From the cell containing the given text, extract its center point as [x, y] coordinate. 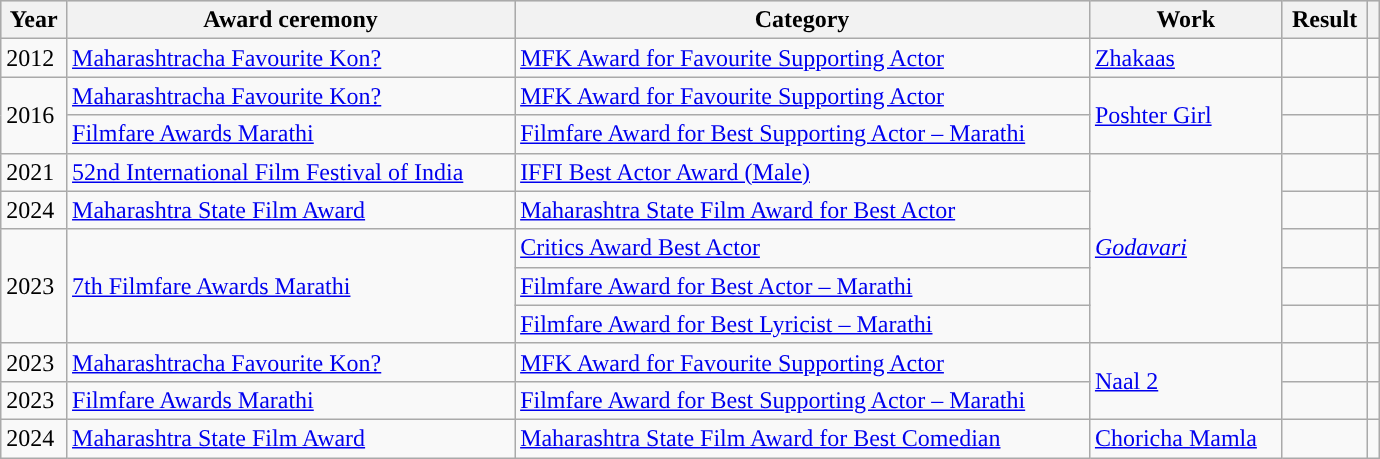
Filmfare Award for Best Actor – Marathi [802, 286]
Naal 2 [1186, 381]
Critics Award Best Actor [802, 248]
Maharashtra State Film Award for Best Actor [802, 210]
2016 [34, 115]
Filmfare Award for Best Lyricist – Marathi [802, 324]
Godavari [1186, 248]
Year [34, 20]
Choricha Mamla [1186, 438]
Poshter Girl [1186, 115]
7th Filmfare Awards Marathi [291, 286]
Category [802, 20]
Result [1324, 20]
IFFI Best Actor Award (Male) [802, 172]
Maharashtra State Film Award for Best Comedian [802, 438]
52nd International Film Festival of India [291, 172]
Award ceremony [291, 20]
Work [1186, 20]
Zhakaas [1186, 58]
2021 [34, 172]
2012 [34, 58]
